Extract the (X, Y) coordinate from the center of the cell holding the provided text.  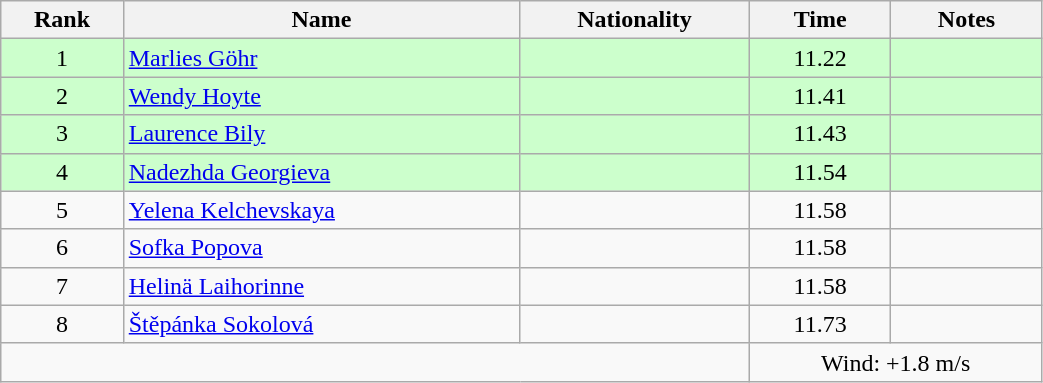
11.54 (820, 172)
Wendy Hoyte (322, 96)
2 (62, 96)
Rank (62, 20)
Time (820, 20)
Nadezhda Georgieva (322, 172)
11.22 (820, 58)
Yelena Kelchevskaya (322, 210)
Sofka Popova (322, 248)
11.43 (820, 134)
Marlies Göhr (322, 58)
Wind: +1.8 m/s (896, 362)
Nationality (635, 20)
1 (62, 58)
11.73 (820, 324)
6 (62, 248)
Name (322, 20)
11.41 (820, 96)
Notes (966, 20)
4 (62, 172)
7 (62, 286)
Laurence Bily (322, 134)
Štěpánka Sokolová (322, 324)
3 (62, 134)
5 (62, 210)
8 (62, 324)
Helinä Laihorinne (322, 286)
